Scan for the cell matching the given text and deliver its [x, y] coordinate at center. 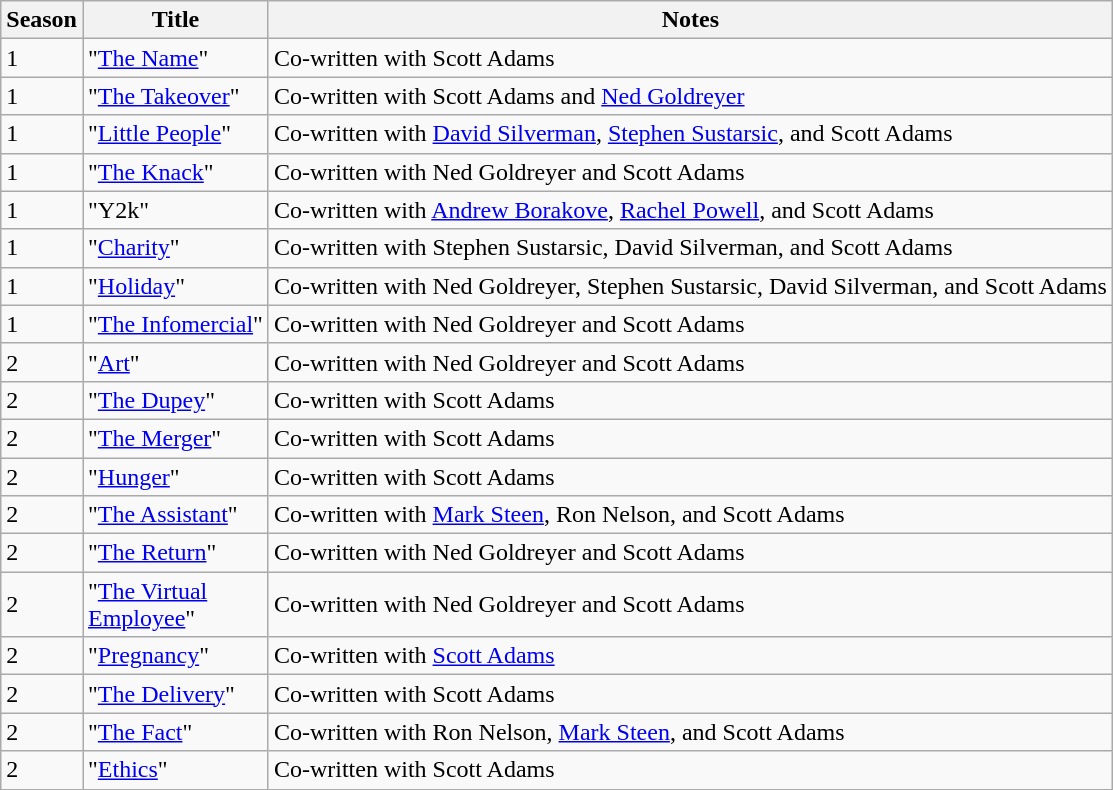
Co-written with Ned Goldreyer, Stephen Sustarsic, David Silverman, and Scott Adams [690, 286]
"Ethics" [175, 770]
Co-written with Stephen Sustarsic, David Silverman, and Scott Adams [690, 248]
Co-written with David Silverman, Stephen Sustarsic, and Scott Adams [690, 134]
"Pregnancy" [175, 656]
"The Fact" [175, 732]
"The Assistant" [175, 515]
"Holiday" [175, 286]
"The Delivery" [175, 694]
"The Name" [175, 58]
"The Virtual Employee" [175, 604]
Co-written with Ron Nelson, Mark Steen, and Scott Adams [690, 732]
"The Takeover" [175, 96]
"The Dupey" [175, 400]
Notes [690, 20]
"Little People" [175, 134]
"Art" [175, 362]
"The Merger" [175, 438]
Co-written with Mark Steen, Ron Nelson, and Scott Adams [690, 515]
"Hunger" [175, 477]
"Y2k" [175, 210]
Co-written with Scott Adams and Ned Goldreyer [690, 96]
"The Return" [175, 553]
"Charity" [175, 248]
Co-written with Andrew Borakove, Rachel Powell, and Scott Adams [690, 210]
Season [42, 20]
"The Infomercial" [175, 324]
"The Knack" [175, 172]
Title [175, 20]
